Determine the (x, y) coordinate at the center of the cell enclosing the given text.  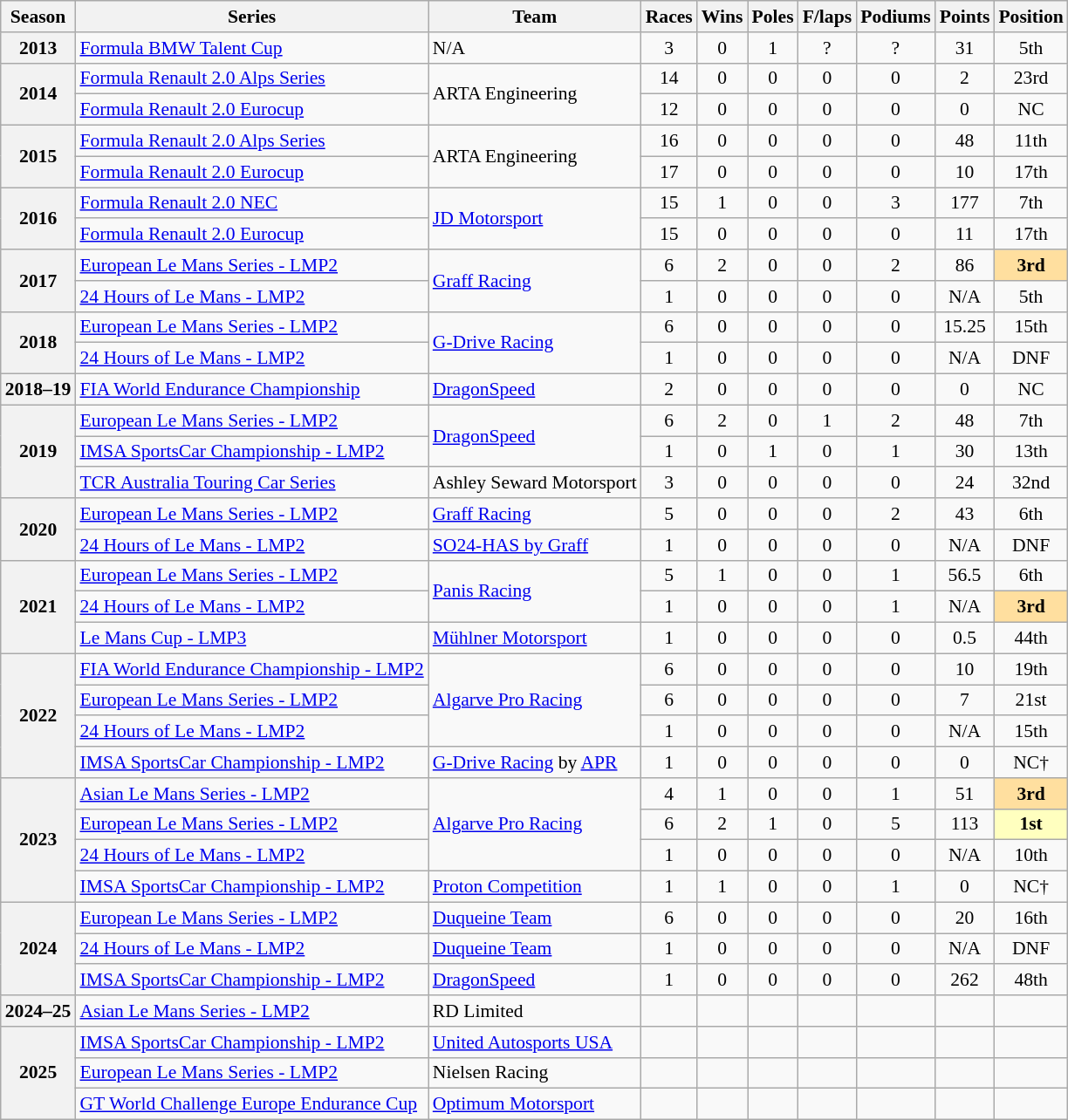
2024 (38, 949)
113 (965, 824)
Wins (722, 17)
51 (965, 794)
2024–25 (38, 1011)
2017 (38, 281)
G-Drive Racing (535, 342)
2016 (38, 218)
Mühlner Motorsport (535, 639)
Ashley Seward Motorsport (535, 483)
United Autosports USA (535, 1042)
86 (965, 265)
12 (669, 110)
G-Drive Racing by APR (535, 762)
Series (251, 17)
48th (1030, 980)
16th (1030, 918)
2018 (38, 342)
32nd (1030, 483)
Season (38, 17)
Formula Renault 2.0 NEC (251, 203)
RD Limited (535, 1011)
2015 (38, 157)
Formula BMW Talent Cup (251, 48)
14 (669, 79)
16 (669, 141)
10th (1030, 856)
20 (965, 918)
7 (965, 700)
15.25 (965, 327)
2023 (38, 840)
Podiums (895, 17)
13th (1030, 452)
Points (965, 17)
17 (669, 172)
11 (965, 235)
Optimum Motorsport (535, 1104)
FIA World Endurance Championship (251, 390)
Proton Competition (535, 887)
Team (535, 17)
2020 (38, 529)
11th (1030, 141)
24 (965, 483)
2019 (38, 452)
2014 (38, 94)
21st (1030, 700)
43 (965, 514)
44th (1030, 639)
2018–19 (38, 390)
GT World Challenge Europe Endurance Cup (251, 1104)
0.5 (965, 639)
2013 (38, 48)
Position (1030, 17)
FIA World Endurance Championship - LMP2 (251, 669)
4 (669, 794)
2022 (38, 715)
F/laps (827, 17)
Poles (773, 17)
177 (965, 203)
1st (1030, 824)
Nielsen Racing (535, 1073)
Panis Racing (535, 591)
19th (1030, 669)
SO24-HAS by Graff (535, 545)
262 (965, 980)
JD Motorsport (535, 218)
Races (669, 17)
31 (965, 48)
Le Mans Cup - LMP3 (251, 639)
2021 (38, 607)
23rd (1030, 79)
TCR Australia Touring Car Series (251, 483)
2025 (38, 1073)
56.5 (965, 576)
30 (965, 452)
